Locate the cell with the specified text and output its (x, y) center coordinate. 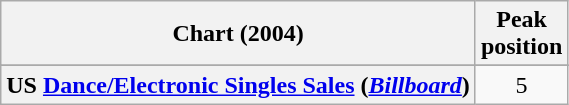
Peakposition (521, 34)
Chart (2004) (238, 34)
US Dance/Electronic Singles Sales (Billboard) (238, 85)
5 (521, 85)
